For the text-containing cell, return its midpoint in [x, y] coordinate format. 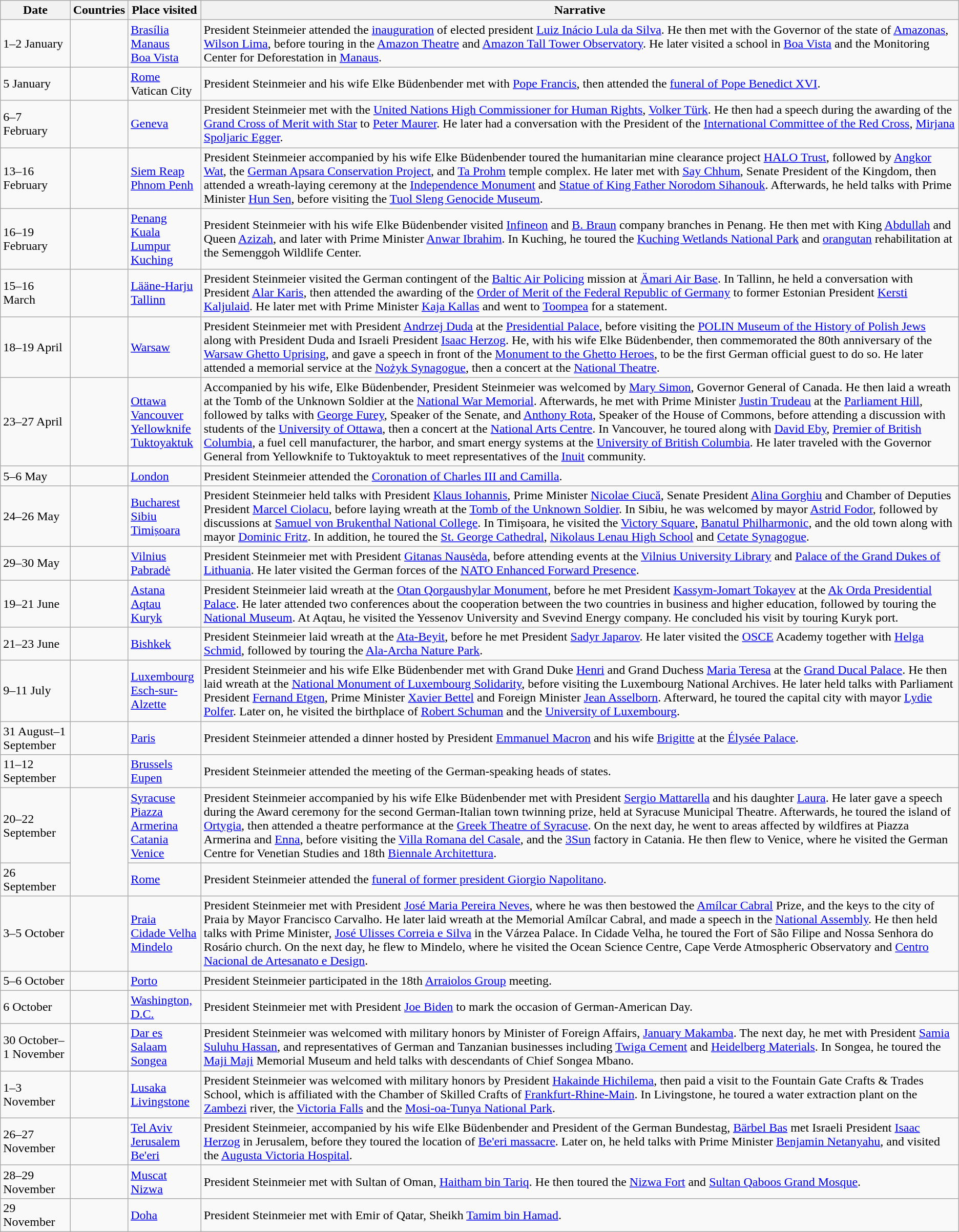
Porto [165, 981]
Dar es SalaamSongea [165, 1047]
Date [35, 10]
1–2 January [35, 44]
Lääne-HarjuTallinn [165, 293]
President Steinmeier and his wife Elke Büdenbender met with Pope Francis, then attended the funeral of Pope Benedict XVI. [580, 84]
President Steinmeier attended the funeral of former president Giorgio Napolitano. [580, 880]
5 January [35, 84]
Rome [165, 880]
26 September [35, 880]
RomeVatican City [165, 84]
Geneva [165, 124]
President Steinmeier attended the meeting of the German-speaking heads of states. [580, 771]
OttawaVancouverYellowknifeTuktoyaktuk [165, 422]
29–30 May [35, 563]
President Steinmeier attended the Coronation of Charles III and Camilla. [580, 476]
29 November [35, 1215]
Warsaw [165, 347]
BucharestSibiuTimișoara [165, 516]
LuxembourgEsch-sur-Alzette [165, 691]
5–6 October [35, 981]
BrasíliaManausBoa Vista [165, 44]
28–29 November [35, 1182]
Countries [99, 10]
20–22 September [35, 825]
PraiaCidade VelhaMindelo [165, 933]
19–21 June [35, 603]
11–12 September [35, 771]
13–16 February [35, 178]
16–19 February [35, 239]
President Steinmeier attended a dinner hosted by President Emmanuel Macron and his wife Brigitte at the Élysée Palace. [580, 738]
MuscatNizwa [165, 1182]
Siem ReapPhnom Penh [165, 178]
6 October [35, 1007]
30 October–1 November [35, 1047]
BrusselsEupen [165, 771]
23–27 April [35, 422]
AstanaAqtauKuryk [165, 603]
VilniusPabradė [165, 563]
6–7 February [35, 124]
President Steinmeier met with President Joe Biden to mark the occasion of German-American Day. [580, 1007]
Paris [165, 738]
President Steinmeier met with Sultan of Oman, Haitham bin Tariq. He then toured the Nizwa Fort and Sultan Qaboos Grand Mosque. [580, 1182]
President Steinmeier met with Emir of Qatar, Sheikh Tamim bin Hamad. [580, 1215]
31 August–1 September [35, 738]
London [165, 476]
21–23 June [35, 644]
Doha [165, 1215]
Place visited [165, 10]
3–5 October [35, 933]
SyracusePiazza ArmerinaCataniaVenice [165, 825]
18–19 April [35, 347]
Tel AvivJerusalemBe'eri [165, 1141]
15–16 March [35, 293]
26–27 November [35, 1141]
1–3 November [35, 1094]
Washington, D.C. [165, 1007]
PenangKuala LumpurKuching [165, 239]
9–11 July [35, 691]
Bishkek [165, 644]
LusakaLivingstone [165, 1094]
President Steinmeier participated in the 18th Arraiolos Group meeting. [580, 981]
Narrative [580, 10]
24–26 May [35, 516]
5–6 May [35, 476]
